Find where the given text appears and provide that cell's center as [x, y] coordinate. 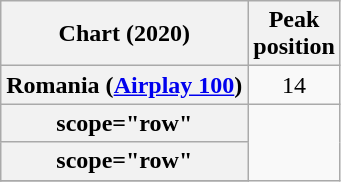
Peakposition [294, 34]
Romania (Airplay 100) [124, 85]
Chart (2020) [124, 34]
14 [294, 85]
